Detect which cell encompasses the target text, then output its [X, Y] center coordinate. 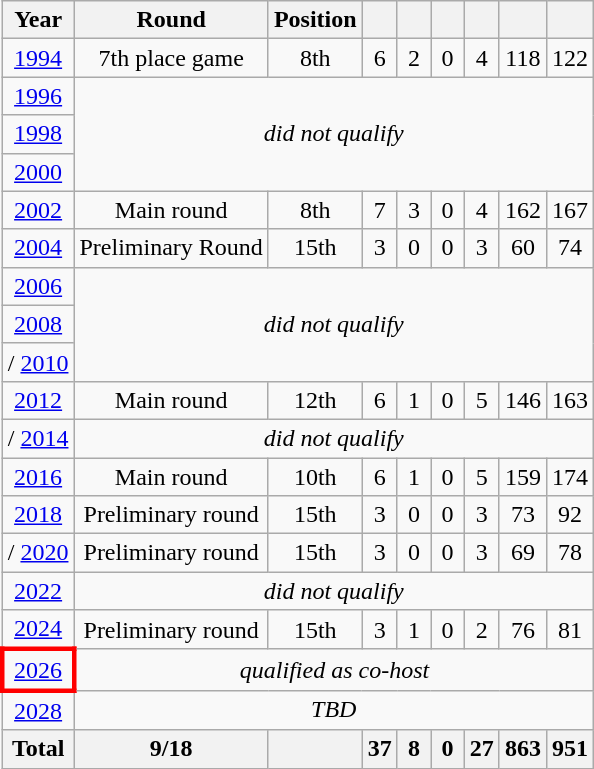
Preliminary Round [171, 248]
2012 [38, 400]
78 [570, 553]
2022 [38, 591]
1998 [38, 134]
60 [522, 248]
/ 2014 [38, 438]
12th [315, 400]
2018 [38, 515]
7 [380, 210]
Year [38, 20]
167 [570, 210]
TBD [334, 710]
174 [570, 477]
/ 2020 [38, 553]
2016 [38, 477]
2008 [38, 324]
69 [522, 553]
2000 [38, 172]
863 [522, 749]
162 [522, 210]
92 [570, 515]
2002 [38, 210]
qualified as co-host [334, 670]
Position [315, 20]
37 [380, 749]
2006 [38, 286]
73 [522, 515]
74 [570, 248]
146 [522, 400]
27 [482, 749]
8 [414, 749]
1996 [38, 96]
1994 [38, 58]
2028 [38, 710]
7th place game [171, 58]
/ 2010 [38, 362]
81 [570, 630]
118 [522, 58]
2026 [38, 670]
951 [570, 749]
Round [171, 20]
76 [522, 630]
10th [315, 477]
Total [38, 749]
2024 [38, 630]
122 [570, 58]
2004 [38, 248]
9/18 [171, 749]
163 [570, 400]
159 [522, 477]
